Return [x, y] of the center of cell containing provided text 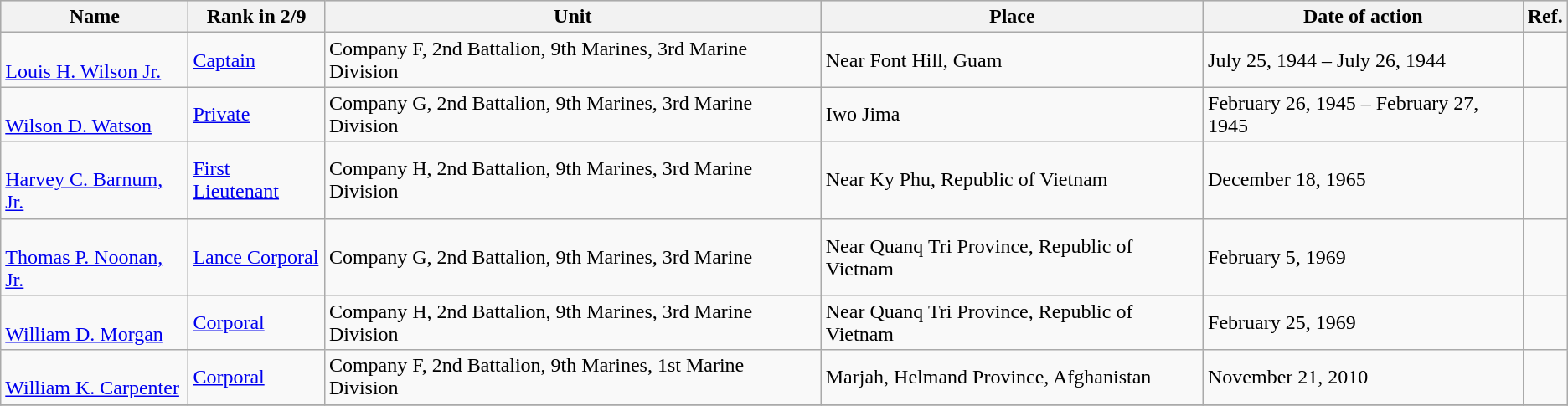
February 25, 1969 [1364, 323]
Wilson D. Watson [95, 114]
Thomas P. Noonan, Jr. [95, 257]
Louis H. Wilson Jr. [95, 60]
Company F, 2nd Battalion, 9th Marines, 1st Marine Division [573, 377]
July 25, 1944 – July 26, 1944 [1364, 60]
Place [1012, 17]
Date of action [1364, 17]
Captain [256, 60]
Ref. [1545, 17]
Name [95, 17]
Private [256, 114]
Iwo Jima [1012, 114]
William K. Carpenter [95, 377]
Lance Corporal [256, 257]
Company F, 2nd Battalion, 9th Marines, 3rd Marine Division [573, 60]
Company G, 2nd Battalion, 9th Marines, 3rd Marine Division [573, 114]
Unit [573, 17]
Rank in 2/9 [256, 17]
First Lieutenant [256, 180]
Marjah, Helmand Province, Afghanistan [1012, 377]
Company G, 2nd Battalion, 9th Marines, 3rd Marine [573, 257]
December 18, 1965 [1364, 180]
February 26, 1945 – February 27, 1945 [1364, 114]
William D. Morgan [95, 323]
Harvey C. Barnum, Jr. [95, 180]
Near Font Hill, Guam [1012, 60]
February 5, 1969 [1364, 257]
Near Ky Phu, Republic of Vietnam [1012, 180]
November 21, 2010 [1364, 377]
